Return [X, Y] of the center of cell containing provided text 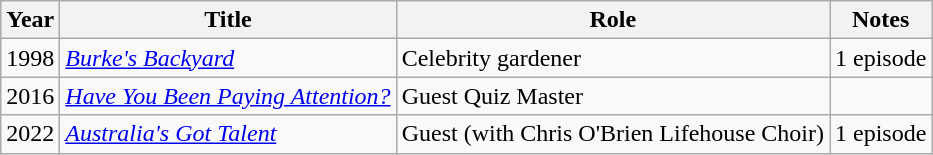
Australia's Got Talent [228, 134]
Guest (with Chris O'Brien Lifehouse Choir) [612, 134]
Have You Been Paying Attention? [228, 96]
Role [612, 20]
1998 [30, 58]
Notes [881, 20]
2016 [30, 96]
Title [228, 20]
2022 [30, 134]
Guest Quiz Master [612, 96]
Celebrity gardener [612, 58]
Burke's Backyard [228, 58]
Year [30, 20]
